Pinpoint the cell where the given text exists, returning its (X, Y) midpoint coordinate. 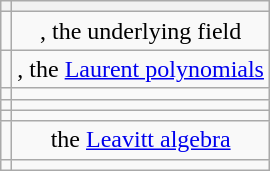
, the underlying field (141, 31)
the Leavitt algebra (141, 140)
, the Laurent polynomials (141, 69)
